Output the (X, Y) coordinate of the center of the cell containing the given text.  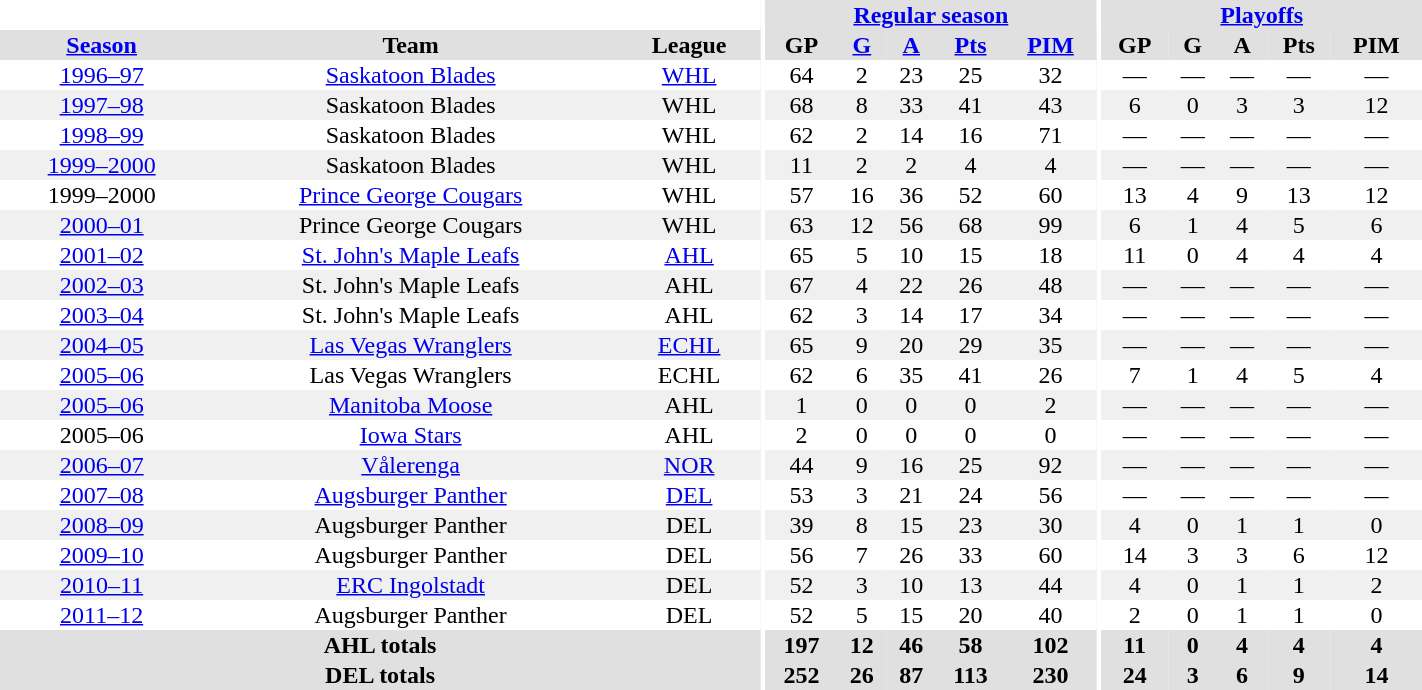
102 (1050, 645)
58 (970, 645)
18 (1050, 255)
39 (802, 525)
64 (802, 75)
32 (1050, 75)
71 (1050, 135)
57 (802, 195)
36 (912, 195)
2008–09 (102, 525)
34 (1050, 315)
63 (802, 225)
43 (1050, 105)
ERC Ingolstadt (410, 585)
99 (1050, 225)
Playoffs (1262, 15)
Team (410, 45)
46 (912, 645)
30 (1050, 525)
Regular season (931, 15)
197 (802, 645)
2009–10 (102, 555)
NOR (689, 465)
Manitoba Moose (410, 405)
2004–05 (102, 345)
1996–97 (102, 75)
Iowa Stars (410, 435)
Vålerenga (410, 465)
Season (102, 45)
230 (1050, 675)
2001–02 (102, 255)
2010–11 (102, 585)
21 (912, 495)
League (689, 45)
1998–99 (102, 135)
2007–08 (102, 495)
67 (802, 285)
87 (912, 675)
DEL totals (380, 675)
2002–03 (102, 285)
AHL totals (380, 645)
252 (802, 675)
1997–98 (102, 105)
2006–07 (102, 465)
113 (970, 675)
92 (1050, 465)
53 (802, 495)
17 (970, 315)
22 (912, 285)
2011–12 (102, 615)
2000–01 (102, 225)
48 (1050, 285)
2003–04 (102, 315)
40 (1050, 615)
29 (970, 345)
